Detect which cell encompasses the target text, then output its (x, y) center coordinate. 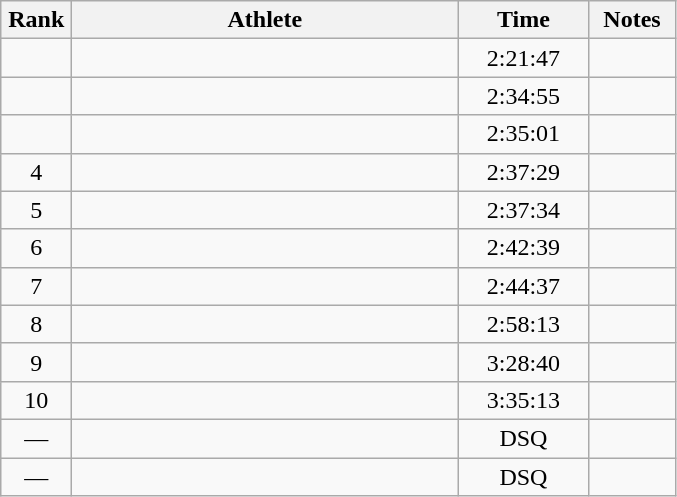
Rank (36, 20)
8 (36, 324)
Athlete (265, 20)
2:37:29 (524, 172)
Time (524, 20)
3:35:13 (524, 400)
3:28:40 (524, 362)
10 (36, 400)
5 (36, 210)
2:42:39 (524, 248)
7 (36, 286)
2:58:13 (524, 324)
2:35:01 (524, 134)
2:34:55 (524, 96)
6 (36, 248)
2:44:37 (524, 286)
9 (36, 362)
Notes (632, 20)
2:37:34 (524, 210)
2:21:47 (524, 58)
4 (36, 172)
